Capture the cell that displays the provided text and extract its (X, Y) central coordinate. 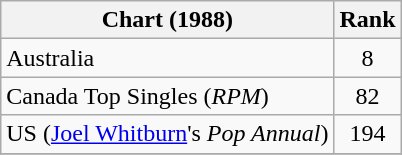
Rank (368, 20)
194 (368, 134)
82 (368, 96)
US (Joel Whitburn's Pop Annual) (168, 134)
Canada Top Singles (RPM) (168, 96)
Australia (168, 58)
Chart (1988) (168, 20)
8 (368, 58)
